Return the [X, Y] coordinate for the center point of the cell that contains the specified text.  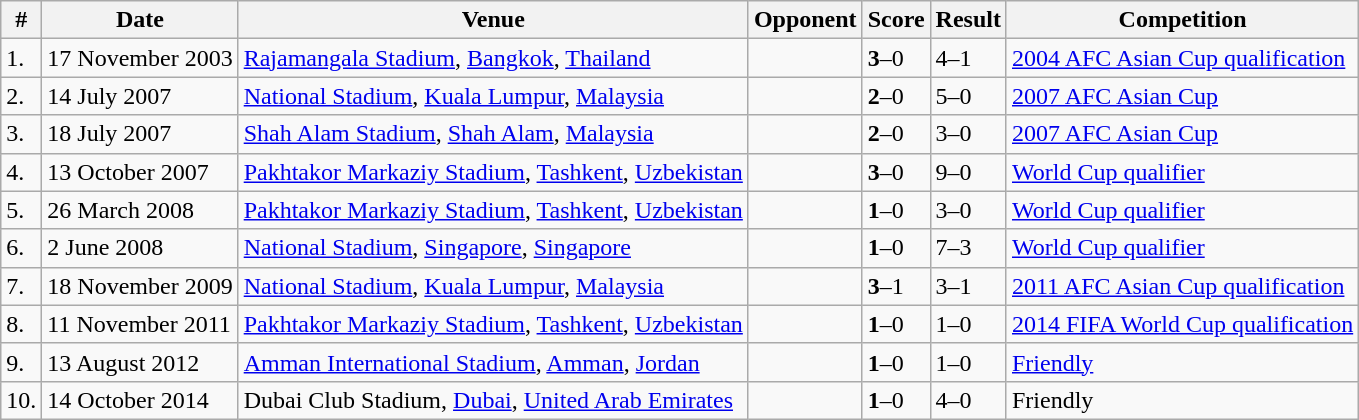
14 October 2014 [140, 400]
Shah Alam Stadium, Shah Alam, Malaysia [493, 134]
5. [22, 210]
Date [140, 20]
Venue [493, 20]
2 June 2008 [140, 248]
Dubai Club Stadium, Dubai, United Arab Emirates [493, 400]
7–3 [968, 248]
Result [968, 20]
14 July 2007 [140, 96]
2011 AFC Asian Cup qualification [1182, 286]
10. [22, 400]
Rajamangala Stadium, Bangkok, Thailand [493, 58]
Opponent [805, 20]
13 August 2012 [140, 362]
National Stadium, Singapore, Singapore [493, 248]
26 March 2008 [140, 210]
13 October 2007 [140, 172]
9–0 [968, 172]
1. [22, 58]
7. [22, 286]
Competition [1182, 20]
4. [22, 172]
9. [22, 362]
2. [22, 96]
18 July 2007 [140, 134]
2004 AFC Asian Cup qualification [1182, 58]
5–0 [968, 96]
# [22, 20]
4–0 [968, 400]
18 November 2009 [140, 286]
17 November 2003 [140, 58]
2014 FIFA World Cup qualification [1182, 324]
6. [22, 248]
Score [896, 20]
Amman International Stadium, Amman, Jordan [493, 362]
8. [22, 324]
4–1 [968, 58]
3. [22, 134]
11 November 2011 [140, 324]
